Detect which cell encompasses the target text, then output its [X, Y] center coordinate. 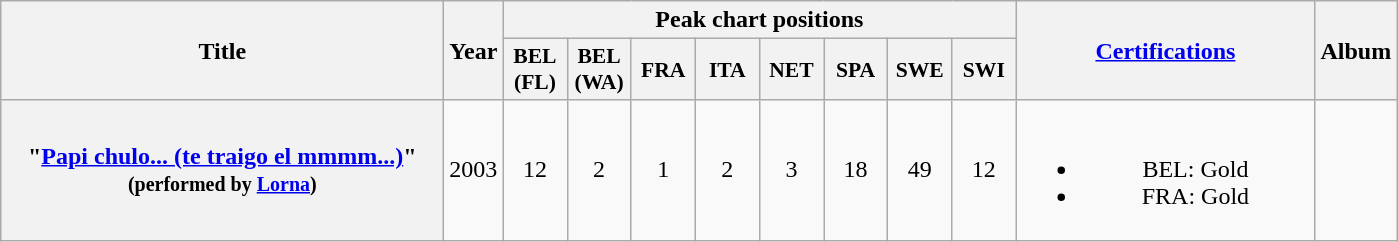
Certifications [1166, 50]
"Papi chulo... (te traigo el mmmm...)"(performed by Lorna) [222, 170]
NET [791, 70]
18 [856, 170]
SWE [920, 70]
Peak chart positions [760, 20]
BEL: GoldFRA: Gold [1166, 170]
2003 [474, 170]
BEL(WA) [599, 70]
ITA [727, 70]
FRA [663, 70]
3 [791, 170]
Title [222, 50]
Album [1356, 50]
Year [474, 50]
1 [663, 170]
BEL(FL) [535, 70]
49 [920, 170]
SWI [984, 70]
SPA [856, 70]
